Return the [x, y] coordinate for the center point of the cell that contains the specified text.  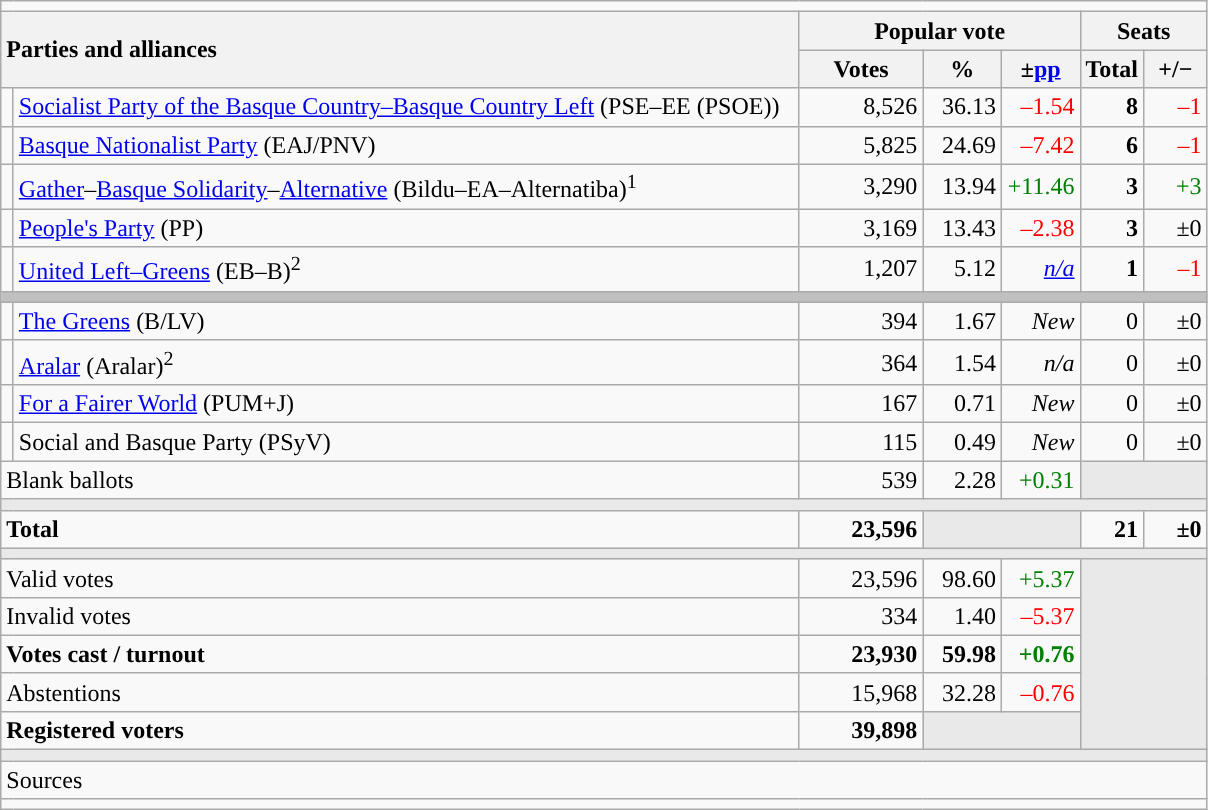
Seats [1144, 31]
13.94 [962, 186]
0.71 [962, 404]
21 [1112, 529]
Socialist Party of the Basque Country–Basque Country Left (PSE–EE (PSOE)) [406, 107]
Basque Nationalist Party (EAJ/PNV) [406, 145]
Parties and alliances [400, 50]
Gather–Basque Solidarity–Alternative (Bildu–EA–Alternatiba)1 [406, 186]
±pp [1040, 69]
13.43 [962, 228]
United Left–Greens (EB–B)2 [406, 270]
8 [1112, 107]
Aralar (Aralar)2 [406, 362]
5.12 [962, 270]
Sources [604, 780]
59.98 [962, 654]
–7.42 [1040, 145]
3,290 [861, 186]
539 [861, 480]
Social and Basque Party (PSyV) [406, 442]
98.60 [962, 578]
Invalid votes [400, 616]
+5.37 [1040, 578]
1.40 [962, 616]
–5.37 [1040, 616]
15,968 [861, 692]
For a Fairer World (PUM+J) [406, 404]
+/− [1176, 69]
Registered voters [400, 731]
–2.38 [1040, 228]
% [962, 69]
8,526 [861, 107]
0.49 [962, 442]
+3 [1176, 186]
Abstentions [400, 692]
2.28 [962, 480]
+0.76 [1040, 654]
Blank ballots [400, 480]
167 [861, 404]
115 [861, 442]
394 [861, 321]
+0.31 [1040, 480]
1.54 [962, 362]
5,825 [861, 145]
32.28 [962, 692]
–1.54 [1040, 107]
364 [861, 362]
39,898 [861, 731]
1.67 [962, 321]
Valid votes [400, 578]
Popular vote [940, 31]
334 [861, 616]
6 [1112, 145]
23,930 [861, 654]
1,207 [861, 270]
The Greens (B/LV) [406, 321]
Votes cast / turnout [400, 654]
+11.46 [1040, 186]
3,169 [861, 228]
Votes [861, 69]
1 [1112, 270]
–0.76 [1040, 692]
24.69 [962, 145]
People's Party (PP) [406, 228]
36.13 [962, 107]
